Extract the (X, Y) coordinate from the center of the cell holding the provided text.  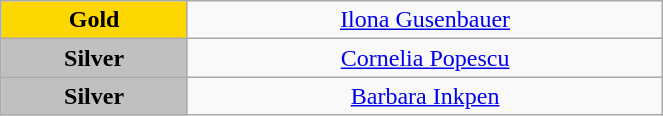
Cornelia Popescu (424, 58)
Ilona Gusenbauer (424, 20)
Gold (94, 20)
Barbara Inkpen (424, 96)
